Return the (X, Y) coordinate for the center point of the cell that contains the specified text.  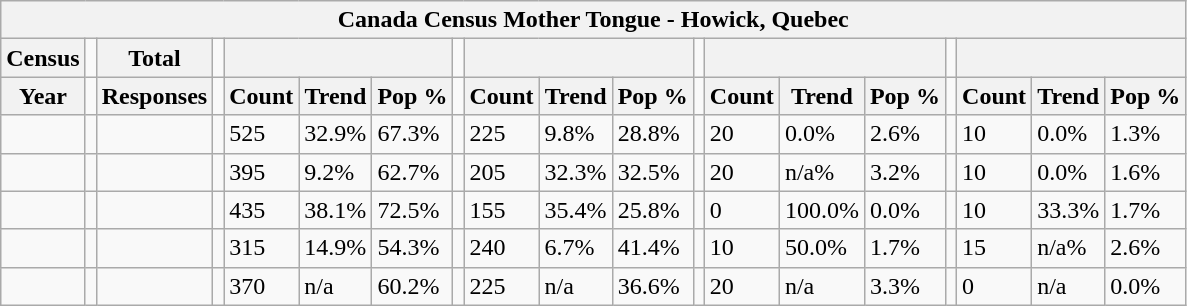
395 (262, 172)
33.3% (1068, 210)
32.9% (336, 134)
Total (154, 58)
9.2% (336, 172)
Year (43, 96)
32.5% (652, 172)
41.4% (652, 248)
36.6% (652, 286)
32.3% (576, 172)
205 (502, 172)
435 (262, 210)
14.9% (336, 248)
72.5% (412, 210)
60.2% (412, 286)
28.8% (652, 134)
100.0% (822, 210)
Canada Census Mother Tongue - Howick, Quebec (594, 20)
38.1% (336, 210)
54.3% (412, 248)
1.3% (1146, 134)
155 (502, 210)
67.3% (412, 134)
6.7% (576, 248)
3.3% (904, 286)
370 (262, 286)
35.4% (576, 210)
Census (43, 58)
50.0% (822, 248)
315 (262, 248)
Responses (154, 96)
525 (262, 134)
3.2% (904, 172)
15 (994, 248)
25.8% (652, 210)
240 (502, 248)
62.7% (412, 172)
1.6% (1146, 172)
9.8% (576, 134)
